Output the (x, y) coordinate of the center of the cell containing the given text.  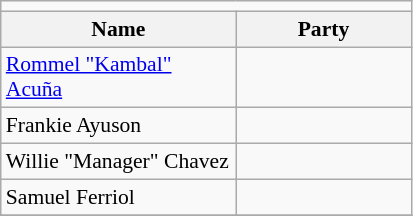
Rommel "Kambal" Acuña (118, 78)
Willie "Manager" Chavez (118, 162)
Frankie Ayuson (118, 126)
Samuel Ferriol (118, 197)
Name (118, 29)
Party (324, 29)
